Output the [x, y] coordinate of the center of the cell containing the given text.  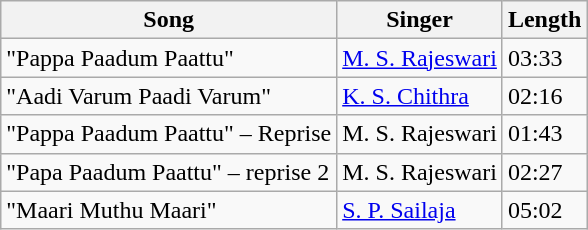
"Aadi Varum Paadi Varum" [169, 96]
02:27 [544, 172]
Singer [420, 20]
"Pappa Paadum Paattu" [169, 58]
Song [169, 20]
02:16 [544, 96]
K. S. Chithra [420, 96]
"Maari Muthu Maari" [169, 210]
S. P. Sailaja [420, 210]
01:43 [544, 134]
"Papa Paadum Paattu" – reprise 2 [169, 172]
05:02 [544, 210]
03:33 [544, 58]
Length [544, 20]
"Pappa Paadum Paattu" – Reprise [169, 134]
